Search for the cell housing the specified text and yield its [x, y] center coordinate. 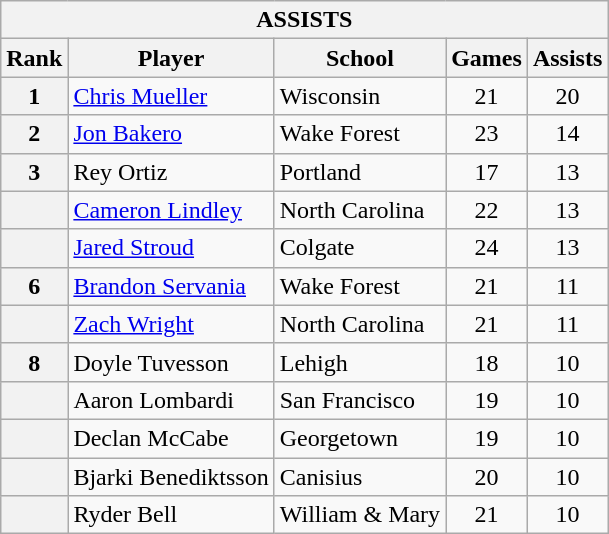
23 [487, 134]
Bjarki Benediktsson [171, 477]
24 [487, 248]
Chris Mueller [171, 96]
Jared Stroud [171, 248]
Rank [34, 58]
6 [34, 286]
2 [34, 134]
14 [567, 134]
Brandon Servania [171, 286]
Ryder Bell [171, 515]
Canisius [360, 477]
Cameron Lindley [171, 210]
Player [171, 58]
Aaron Lombardi [171, 400]
Doyle Tuvesson [171, 362]
School [360, 58]
Lehigh [360, 362]
ASSISTS [304, 20]
Declan McCabe [171, 438]
22 [487, 210]
Colgate [360, 248]
17 [487, 172]
Portland [360, 172]
3 [34, 172]
Jon Bakero [171, 134]
18 [487, 362]
Georgetown [360, 438]
San Francisco [360, 400]
William & Mary [360, 515]
Games [487, 58]
Wisconsin [360, 96]
8 [34, 362]
1 [34, 96]
Assists [567, 58]
Rey Ortiz [171, 172]
Zach Wright [171, 324]
